Extract the [x, y] coordinate from the center of the cell holding the provided text.  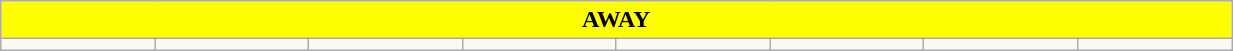
AWAY [616, 20]
